Capture the cell that displays the provided text and extract its [x, y] central coordinate. 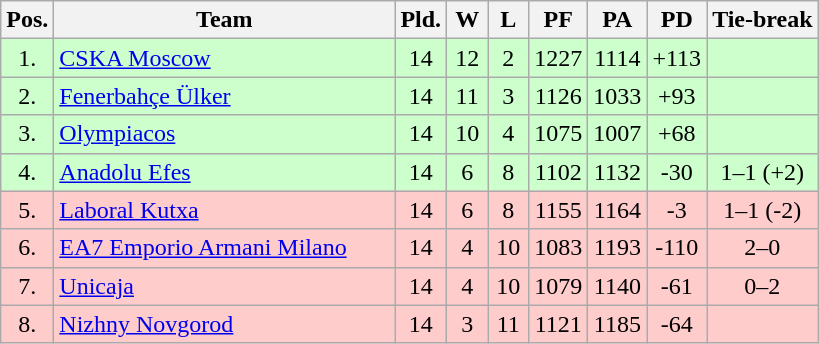
Olympiacos [224, 134]
CSKA Moscow [224, 58]
Fenerbahçe Ülker [224, 96]
1185 [618, 324]
PA [618, 20]
2–0 [763, 248]
1075 [558, 134]
1114 [618, 58]
1083 [558, 248]
-61 [677, 286]
PD [677, 20]
2 [508, 58]
1227 [558, 58]
1126 [558, 96]
1155 [558, 210]
8. [28, 324]
5. [28, 210]
1140 [618, 286]
-110 [677, 248]
Pld. [421, 20]
1121 [558, 324]
1079 [558, 286]
1–1 (+2) [763, 172]
1007 [618, 134]
Unicaja [224, 286]
PF [558, 20]
1. [28, 58]
6. [28, 248]
3. [28, 134]
2. [28, 96]
+68 [677, 134]
1164 [618, 210]
-64 [677, 324]
12 [468, 58]
1–1 (-2) [763, 210]
EA7 Emporio Armani Milano [224, 248]
Pos. [28, 20]
-3 [677, 210]
7. [28, 286]
Tie-break [763, 20]
-30 [677, 172]
1132 [618, 172]
L [508, 20]
Team [224, 20]
0–2 [763, 286]
+93 [677, 96]
4. [28, 172]
Laboral Kutxa [224, 210]
Anadolu Efes [224, 172]
W [468, 20]
1033 [618, 96]
+113 [677, 58]
Nizhny Novgorod [224, 324]
1102 [558, 172]
1193 [618, 248]
